For the text-containing cell, return its midpoint in [X, Y] coordinate format. 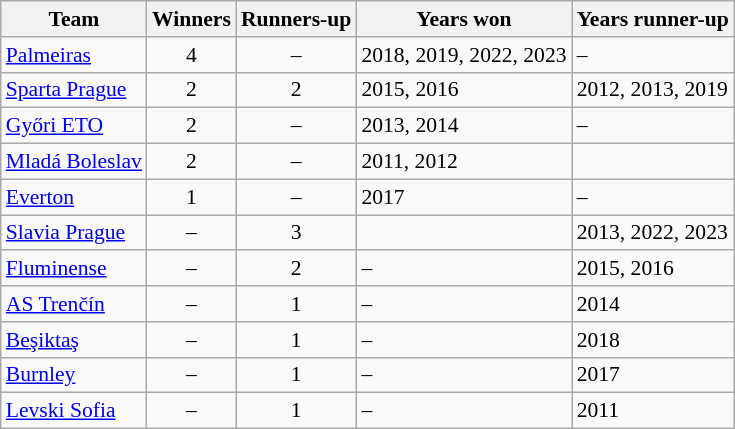
3 [296, 233]
Runners-up [296, 19]
2018 [653, 340]
Fluminense [74, 269]
Mladá Boleslav [74, 162]
Slavia Prague [74, 233]
AS Trenčín [74, 304]
Everton [74, 197]
Years runner-up [653, 19]
2018, 2019, 2022, 2023 [464, 55]
2011 [653, 411]
2012, 2013, 2019 [653, 90]
2014 [653, 304]
Palmeiras [74, 55]
Levski Sofia [74, 411]
Team [74, 19]
Sparta Prague [74, 90]
Beşiktaş [74, 340]
2011, 2012 [464, 162]
2013, 2022, 2023 [653, 233]
Years won [464, 19]
Burnley [74, 375]
2013, 2014 [464, 126]
4 [192, 55]
Győri ETO [74, 126]
Winners [192, 19]
